Pinpoint the cell where the given text exists, returning its (x, y) midpoint coordinate. 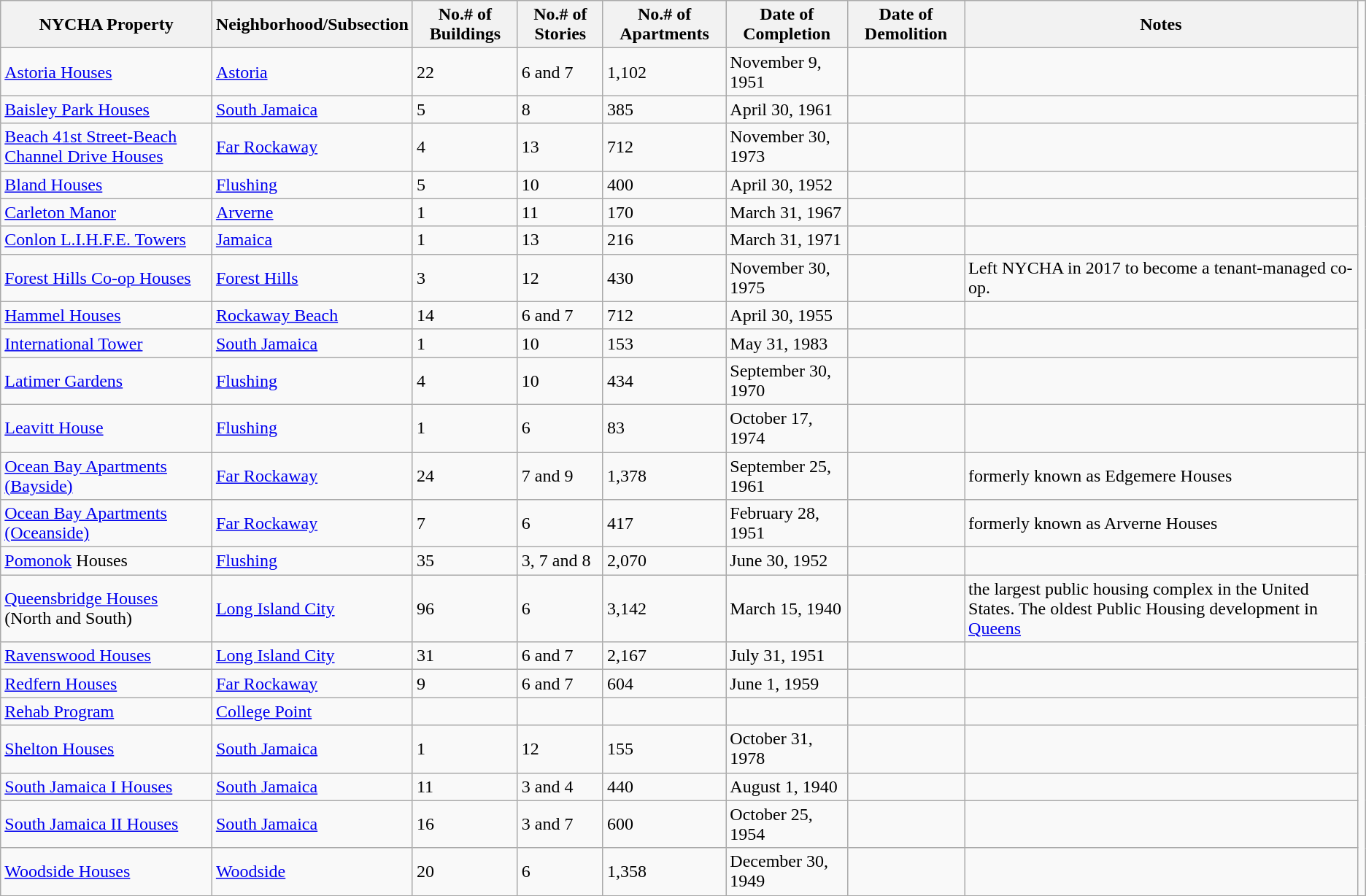
Left NYCHA in 2017 to become a tenant-managed co-op. (1162, 277)
Leavitt House (107, 428)
7 and 9 (560, 476)
formerly known as Edgemere Houses (1162, 476)
3 and 4 (560, 787)
Forest Hills Co-op Houses (107, 277)
December 30, 1949 (787, 871)
April 30, 1961 (787, 109)
International Tower (107, 343)
216 (664, 240)
April 30, 1955 (787, 315)
24 (465, 476)
No.# of Apartments (664, 25)
9 (465, 684)
College Point (312, 711)
20 (465, 871)
February 28, 1951 (787, 524)
400 (664, 185)
Woodside Houses (107, 871)
434 (664, 381)
Astoria (312, 72)
3 (465, 277)
formerly known as Arverne Houses (1162, 524)
Pomonok Houses (107, 561)
Hammel Houses (107, 315)
May 31, 1983 (787, 343)
31 (465, 656)
Date of Completion (787, 25)
Shelton Houses (107, 749)
1,102 (664, 72)
No.# of Buildings (465, 25)
No.# of Stories (560, 25)
November 30, 1973 (787, 147)
Notes (1162, 25)
Baisley Park Houses (107, 109)
June 1, 1959 (787, 684)
June 30, 1952 (787, 561)
Neighborhood/Subsection (312, 25)
Arverne (312, 212)
Date of Demolition (906, 25)
604 (664, 684)
155 (664, 749)
170 (664, 212)
September 30, 1970 (787, 381)
35 (465, 561)
440 (664, 787)
2,070 (664, 561)
Rockaway Beach (312, 315)
8 (560, 109)
1,378 (664, 476)
385 (664, 109)
7 (465, 524)
Conlon L.I.H.F.E. Towers (107, 240)
November 9, 1951 (787, 72)
Ravenswood Houses (107, 656)
Queensbridge Houses (North and South) (107, 609)
September 25, 1961 (787, 476)
3,142 (664, 609)
August 1, 1940 (787, 787)
July 31, 1951 (787, 656)
153 (664, 343)
83 (664, 428)
22 (465, 72)
the largest public housing complex in the United States. The oldest Public Housing development in Queens (1162, 609)
Ocean Bay Apartments (Bayside) (107, 476)
14 (465, 315)
March 31, 1967 (787, 212)
Rehab Program (107, 711)
Latimer Gardens (107, 381)
430 (664, 277)
March 15, 1940 (787, 609)
October 31, 1978 (787, 749)
October 17, 1974 (787, 428)
South Jamaica I Houses (107, 787)
3 and 7 (560, 824)
3, 7 and 8 (560, 561)
600 (664, 824)
NYCHA Property (107, 25)
Woodside (312, 871)
417 (664, 524)
March 31, 1971 (787, 240)
1,358 (664, 871)
96 (465, 609)
Bland Houses (107, 185)
Forest Hills (312, 277)
Carleton Manor (107, 212)
South Jamaica II Houses (107, 824)
Astoria Houses (107, 72)
Ocean Bay Apartments (Oceanside) (107, 524)
October 25, 1954 (787, 824)
Redfern Houses (107, 684)
Beach 41st Street-Beach Channel Drive Houses (107, 147)
April 30, 1952 (787, 185)
2,167 (664, 656)
November 30, 1975 (787, 277)
Jamaica (312, 240)
16 (465, 824)
